From the cell containing the given text, extract its center point as [X, Y] coordinate. 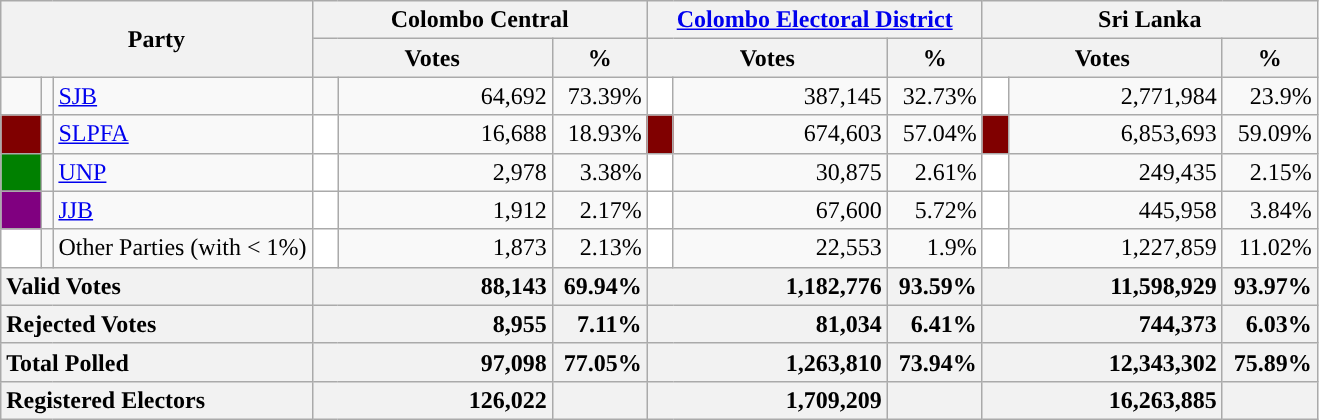
2.61% [934, 172]
2.13% [600, 248]
6.41% [934, 324]
59.09% [1270, 134]
445,958 [1115, 210]
12,343,302 [1102, 362]
JJB [182, 210]
23.9% [1270, 96]
SLPFA [182, 134]
57.04% [934, 134]
Party [156, 39]
674,603 [780, 134]
3.84% [1270, 210]
30,875 [780, 172]
Colombo Central [480, 20]
81,034 [767, 324]
11.02% [1270, 248]
77.05% [600, 362]
UNP [182, 172]
Total Polled [156, 362]
1.9% [934, 248]
1,263,810 [767, 362]
64,692 [445, 96]
7.11% [600, 324]
75.89% [1270, 362]
32.73% [934, 96]
93.59% [934, 286]
11,598,929 [1102, 286]
16,688 [445, 134]
Valid Votes [156, 286]
387,145 [780, 96]
88,143 [432, 286]
18.93% [600, 134]
73.94% [934, 362]
Sri Lanka [1150, 20]
22,553 [780, 248]
2,978 [445, 172]
Registered Electors [156, 400]
1,912 [445, 210]
SJB [182, 96]
1,227,859 [1115, 248]
2.15% [1270, 172]
8,955 [432, 324]
1,873 [445, 248]
93.97% [1270, 286]
73.39% [600, 96]
2,771,984 [1115, 96]
6.03% [1270, 324]
16,263,885 [1102, 400]
1,182,776 [767, 286]
1,709,209 [767, 400]
Rejected Votes [156, 324]
Colombo Electoral District [814, 20]
249,435 [1115, 172]
Other Parties (with < 1%) [182, 248]
5.72% [934, 210]
744,373 [1102, 324]
6,853,693 [1115, 134]
69.94% [600, 286]
126,022 [432, 400]
3.38% [600, 172]
2.17% [600, 210]
97,098 [432, 362]
67,600 [780, 210]
